From the cell containing the given text, extract its center point as [X, Y] coordinate. 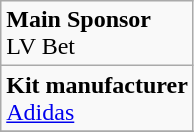
Kit manufacturer Adidas [98, 98]
Main Sponsor LV Bet [98, 34]
